Return the [X, Y] coordinate for the center point of the cell that contains the specified text.  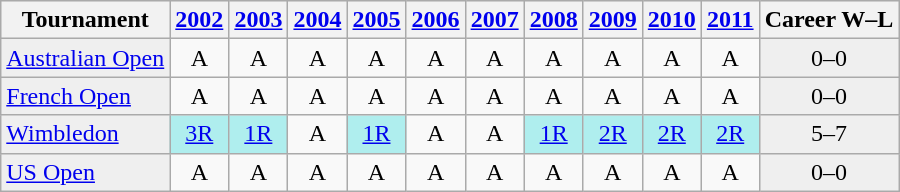
French Open [86, 96]
2002 [200, 20]
2007 [494, 20]
2006 [436, 20]
3R [200, 134]
US Open [86, 172]
Wimbledon [86, 134]
2004 [318, 20]
5–7 [829, 134]
Career W–L [829, 20]
Tournament [86, 20]
2011 [730, 20]
2008 [554, 20]
2003 [258, 20]
2010 [672, 20]
2005 [376, 20]
Australian Open [86, 58]
2009 [612, 20]
